Return the [X, Y] coordinate for the center point of the cell that contains the specified text.  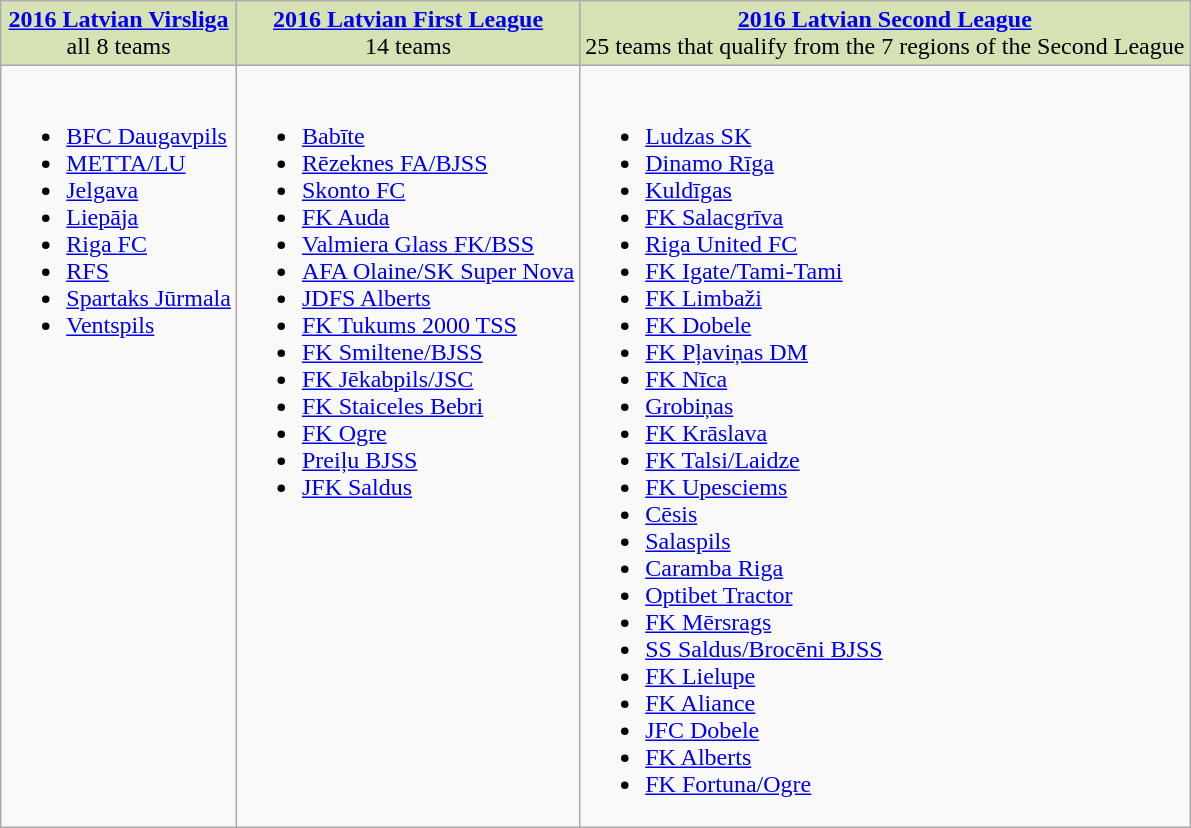
BFC DaugavpilsMETTA/LUJelgavaLiepājaRiga FCRFSSpartaks JūrmalaVentspils [119, 446]
2016 Latvian First League14 teams [408, 34]
2016 Latvian Virsligaall 8 teams [119, 34]
2016 Latvian Second League25 teams that qualify from the 7 regions of the Second League [885, 34]
